Pinpoint the cell where the given text exists, returning its (x, y) midpoint coordinate. 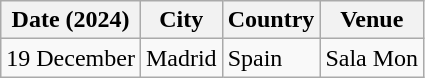
City (181, 20)
Madrid (181, 58)
19 December (71, 58)
Sala Mon (372, 58)
Spain (271, 58)
Date (2024) (71, 20)
Country (271, 20)
Venue (372, 20)
